For the text-containing cell, return its midpoint in [x, y] coordinate format. 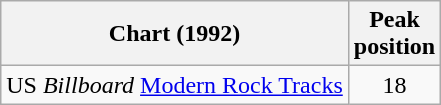
Chart (1992) [175, 34]
Peakposition [394, 34]
US Billboard Modern Rock Tracks [175, 85]
18 [394, 85]
